Determine the (X, Y) coordinate at the center of the cell enclosing the given text.  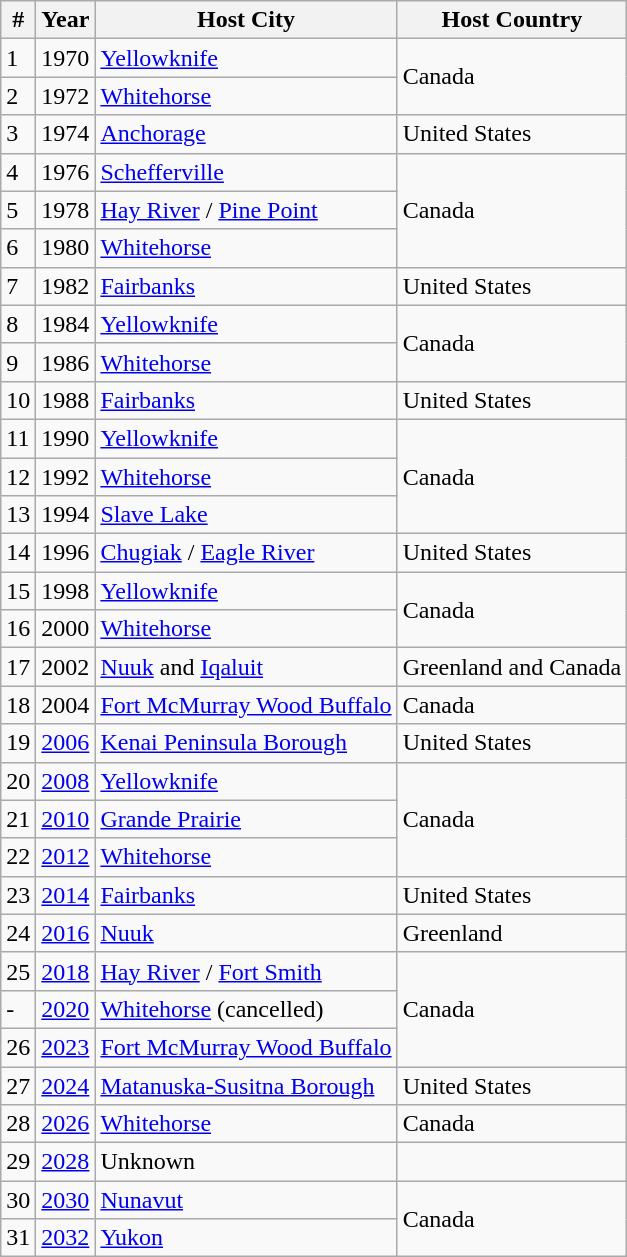
2026 (66, 1124)
29 (18, 1162)
1972 (66, 96)
2000 (66, 629)
Nuuk (246, 933)
21 (18, 819)
Grande Prairie (246, 819)
2016 (66, 933)
Schefferville (246, 172)
20 (18, 781)
2008 (66, 781)
2030 (66, 1200)
11 (18, 438)
15 (18, 591)
18 (18, 705)
Greenland (512, 933)
1970 (66, 58)
Greenland and Canada (512, 667)
Host City (246, 20)
22 (18, 857)
2004 (66, 705)
31 (18, 1238)
25 (18, 971)
8 (18, 324)
1988 (66, 400)
27 (18, 1085)
1978 (66, 210)
28 (18, 1124)
2028 (66, 1162)
3 (18, 134)
5 (18, 210)
Anchorage (246, 134)
1982 (66, 286)
1 (18, 58)
14 (18, 553)
# (18, 20)
24 (18, 933)
2012 (66, 857)
Chugiak / Eagle River (246, 553)
1974 (66, 134)
Unknown (246, 1162)
2006 (66, 743)
1980 (66, 248)
Nunavut (246, 1200)
1986 (66, 362)
1994 (66, 515)
1984 (66, 324)
9 (18, 362)
4 (18, 172)
2023 (66, 1047)
1998 (66, 591)
- (18, 1009)
Whitehorse (cancelled) (246, 1009)
16 (18, 629)
1990 (66, 438)
Slave Lake (246, 515)
Hay River / Fort Smith (246, 971)
Year (66, 20)
Matanuska-Susitna Borough (246, 1085)
Kenai Peninsula Borough (246, 743)
17 (18, 667)
1976 (66, 172)
Hay River / Pine Point (246, 210)
2002 (66, 667)
Nuuk and Iqaluit (246, 667)
6 (18, 248)
Yukon (246, 1238)
2020 (66, 1009)
2010 (66, 819)
19 (18, 743)
10 (18, 400)
2032 (66, 1238)
23 (18, 895)
2 (18, 96)
2018 (66, 971)
2024 (66, 1085)
12 (18, 477)
7 (18, 286)
Host Country (512, 20)
1996 (66, 553)
26 (18, 1047)
2014 (66, 895)
1992 (66, 477)
30 (18, 1200)
13 (18, 515)
